Find where the given text appears and provide that cell's center as [x, y] coordinate. 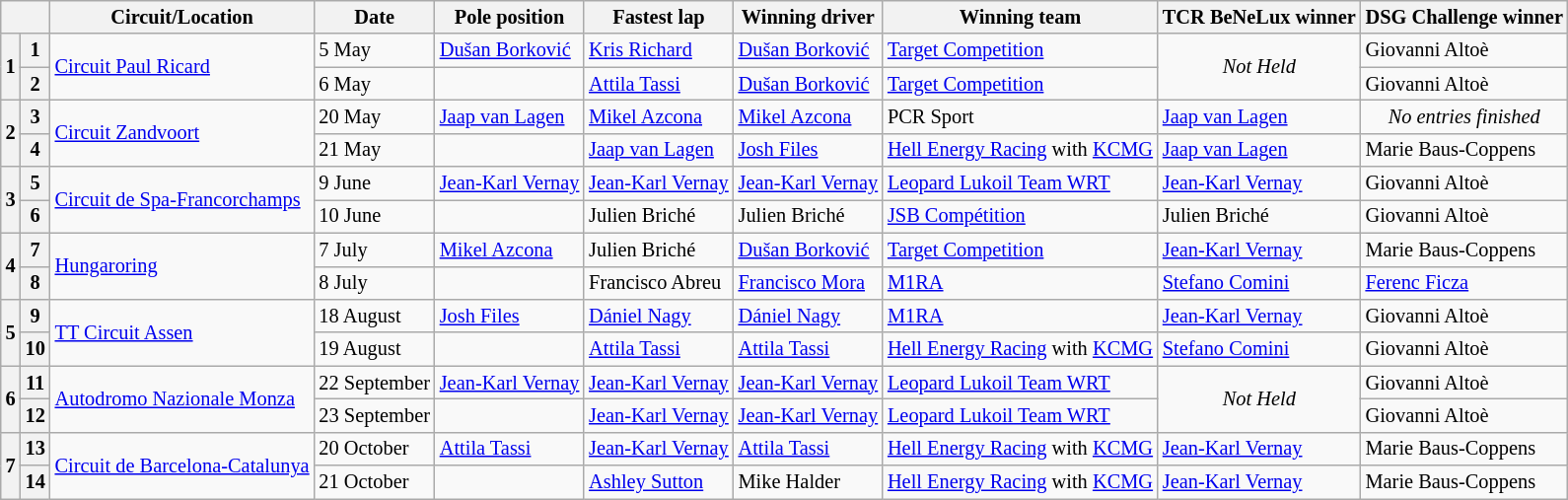
Circuit Zandvoort [182, 132]
TT Circuit Assen [182, 331]
14 [36, 482]
PCR Sport [1020, 116]
21 May [374, 150]
7 July [374, 250]
Circuit de Barcelona-Catalunya [182, 465]
9 June [374, 183]
19 August [374, 349]
5 May [374, 50]
Winning driver [809, 17]
20 October [374, 449]
8 July [374, 283]
11 [36, 383]
21 October [374, 482]
18 August [374, 316]
No entries finished [1464, 116]
23 September [374, 415]
8 [36, 283]
JSB Compétition [1020, 216]
DSG Challenge winner [1464, 17]
Kris Richard [659, 50]
Autodromo Nazionale Monza [182, 398]
13 [36, 449]
Mike Halder [809, 482]
Circuit de Spa-Francorchamps [182, 199]
Ashley Sutton [659, 482]
TCR BeNeLux winner [1259, 17]
10 [36, 349]
Ferenc Ficza [1464, 283]
10 June [374, 216]
9 [36, 316]
6 May [374, 84]
Pole position [509, 17]
Francisco Mora [809, 283]
Circuit/Location [182, 17]
Fastest lap [659, 17]
12 [36, 415]
Winning team [1020, 17]
Hungaroring [182, 266]
Circuit Paul Ricard [182, 67]
20 May [374, 116]
Date [374, 17]
Francisco Abreu [659, 283]
22 September [374, 383]
